Pinpoint the cell where the given text exists, returning its (x, y) midpoint coordinate. 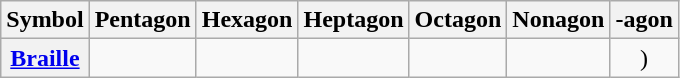
Nonagon (558, 20)
Pentagon (142, 20)
Braille (45, 58)
Hexagon (247, 20)
Symbol (45, 20)
Octagon (458, 20)
) (644, 58)
Heptagon (354, 20)
-agon (644, 20)
